For the text-containing cell, return its midpoint in [x, y] coordinate format. 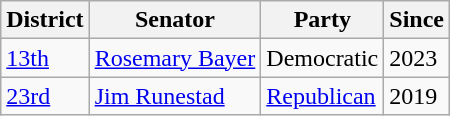
Senator [175, 20]
2023 [417, 58]
Rosemary Bayer [175, 58]
13th [45, 58]
23rd [45, 96]
Democratic [322, 58]
Republican [322, 96]
2019 [417, 96]
Party [322, 20]
Since [417, 20]
District [45, 20]
Jim Runestad [175, 96]
